Return the (x, y) coordinate for the center point of the cell that contains the specified text.  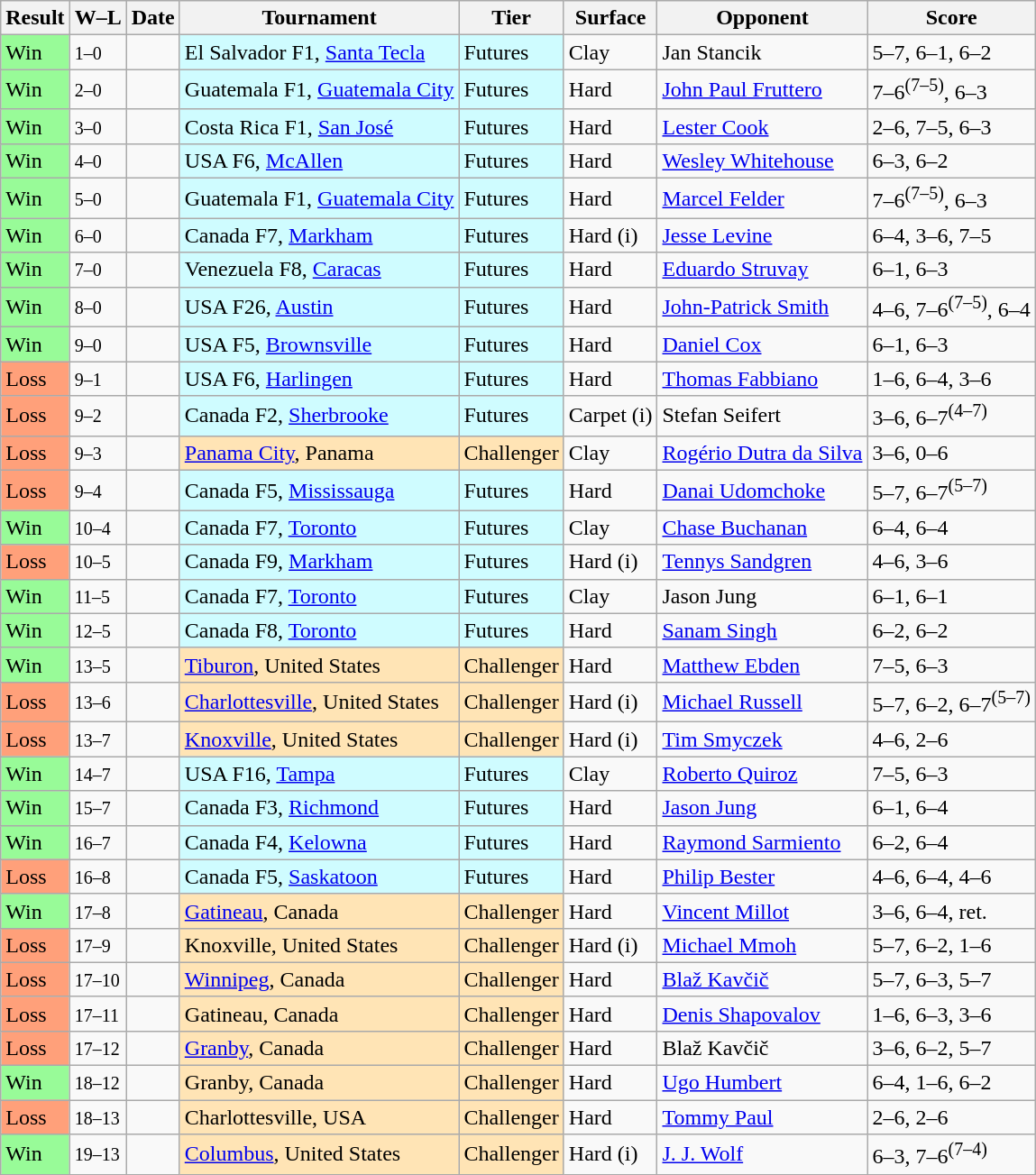
J. J. Wolf (763, 1154)
Michael Mmoh (763, 945)
Result (35, 18)
Thomas Fabbiano (763, 379)
Lester Cook (763, 126)
5–7, 6–2, 6–7(5–7) (951, 702)
Stefan Seifert (763, 417)
6–3, 6–2 (951, 161)
9–2 (97, 417)
Rogério Dutra da Silva (763, 453)
Matthew Ebden (763, 665)
Tiburon, United States (319, 665)
Tier (511, 18)
Winnipeg, Canada (319, 979)
3–6, 6–4, ret. (951, 911)
Panama City, Panama (319, 453)
Tournament (319, 18)
13–7 (97, 739)
2–6, 2–6 (951, 1117)
5–7, 6–3, 5–7 (951, 979)
1–0 (97, 52)
9–0 (97, 344)
Canada F5, Mississauga (319, 491)
Roberto Quiroz (763, 774)
Canada F2, Sherbrooke (319, 417)
3–6, 6–2, 5–7 (951, 1049)
USA F5, Brownsville (319, 344)
Daniel Cox (763, 344)
16–7 (97, 842)
Canada F9, Markham (319, 562)
Columbus, United States (319, 1154)
17–11 (97, 1014)
Denis Shapovalov (763, 1014)
16–8 (97, 877)
Charlottesville, United States (319, 702)
17–9 (97, 945)
Danai Udomchoke (763, 491)
Score (951, 18)
6–0 (97, 235)
6–2, 6–2 (951, 630)
2–0 (97, 90)
5–7, 6–7(5–7) (951, 491)
7–0 (97, 270)
USA F6, McAllen (319, 161)
Ugo Humbert (763, 1083)
Wesley Whitehouse (763, 161)
18–12 (97, 1083)
Chase Buchanan (763, 528)
USA F16, Tampa (319, 774)
14–7 (97, 774)
10–5 (97, 562)
Surface (610, 18)
4–6, 6–4, 4–6 (951, 877)
Tim Smyczek (763, 739)
Jan Stancik (763, 52)
6–3, 7–6(7–4) (951, 1154)
4–6, 7–6(7–5), 6–4 (951, 307)
3–0 (97, 126)
Marcel Felder (763, 198)
11–5 (97, 596)
12–5 (97, 630)
17–8 (97, 911)
6–4, 3–6, 7–5 (951, 235)
Canada F4, Kelowna (319, 842)
4–0 (97, 161)
Raymond Sarmiento (763, 842)
Philip Bester (763, 877)
1–6, 6–4, 3–6 (951, 379)
9–1 (97, 379)
5–0 (97, 198)
El Salvador F1, Santa Tecla (319, 52)
Canada F7, Markham (319, 235)
6–4, 1–6, 6–2 (951, 1083)
4–6, 2–6 (951, 739)
John-Patrick Smith (763, 307)
Sanam Singh (763, 630)
John Paul Fruttero (763, 90)
Tommy Paul (763, 1117)
6–1, 6–1 (951, 596)
Charlottesville, USA (319, 1117)
5–7, 6–2, 1–6 (951, 945)
Tennys Sandgren (763, 562)
6–1, 6–4 (951, 808)
Carpet (i) (610, 417)
10–4 (97, 528)
Vincent Millot (763, 911)
2–6, 7–5, 6–3 (951, 126)
18–13 (97, 1117)
8–0 (97, 307)
USA F26, Austin (319, 307)
Costa Rica F1, San José (319, 126)
6–4, 6–4 (951, 528)
17–10 (97, 979)
3–6, 0–6 (951, 453)
Eduardo Struvay (763, 270)
6–2, 6–4 (951, 842)
Opponent (763, 18)
15–7 (97, 808)
9–3 (97, 453)
5–7, 6–1, 6–2 (951, 52)
3–6, 6–7(4–7) (951, 417)
9–4 (97, 491)
Michael Russell (763, 702)
13–5 (97, 665)
Date (153, 18)
19–13 (97, 1154)
Canada F5, Saskatoon (319, 877)
Venezuela F8, Caracas (319, 270)
4–6, 3–6 (951, 562)
17–12 (97, 1049)
Canada F3, Richmond (319, 808)
W–L (97, 18)
USA F6, Harlingen (319, 379)
1–6, 6–3, 3–6 (951, 1014)
Canada F8, Toronto (319, 630)
13–6 (97, 702)
Jesse Levine (763, 235)
